Scan for the cell matching the given text and deliver its (X, Y) coordinate at center. 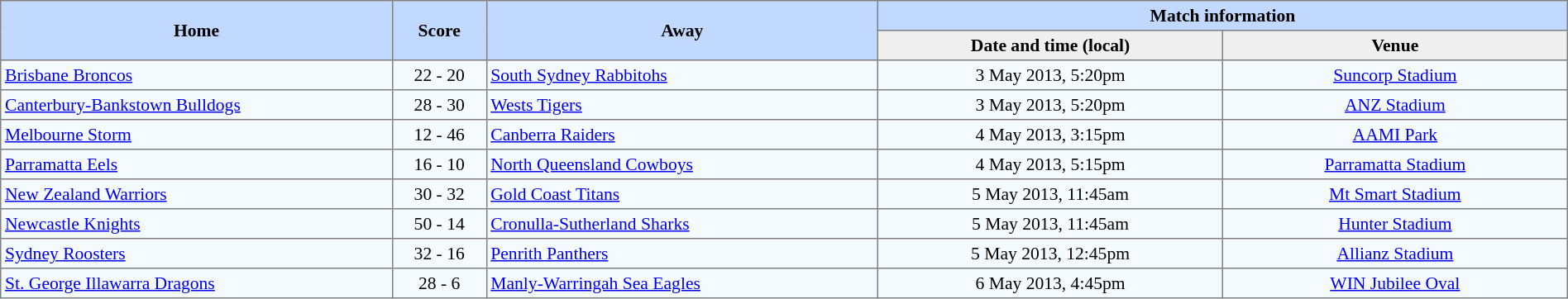
ANZ Stadium (1394, 105)
50 - 14 (439, 224)
St. George Illawarra Dragons (197, 283)
Newcastle Knights (197, 224)
28 - 30 (439, 105)
32 - 16 (439, 254)
4 May 2013, 3:15pm (1050, 135)
Sydney Roosters (197, 254)
Canberra Raiders (682, 135)
Melbourne Storm (197, 135)
4 May 2013, 5:15pm (1050, 164)
AAMI Park (1394, 135)
Score (439, 31)
6 May 2013, 4:45pm (1050, 283)
Date and time (local) (1050, 45)
Wests Tigers (682, 105)
Suncorp Stadium (1394, 75)
12 - 46 (439, 135)
Penrith Panthers (682, 254)
Gold Coast Titans (682, 194)
Allianz Stadium (1394, 254)
16 - 10 (439, 164)
Match information (1223, 16)
South Sydney Rabbitohs (682, 75)
Mt Smart Stadium (1394, 194)
Parramatta Stadium (1394, 164)
Cronulla-Sutherland Sharks (682, 224)
Manly-Warringah Sea Eagles (682, 283)
New Zealand Warriors (197, 194)
Venue (1394, 45)
5 May 2013, 12:45pm (1050, 254)
Parramatta Eels (197, 164)
Away (682, 31)
30 - 32 (439, 194)
Home (197, 31)
Hunter Stadium (1394, 224)
22 - 20 (439, 75)
Brisbane Broncos (197, 75)
Canterbury-Bankstown Bulldogs (197, 105)
North Queensland Cowboys (682, 164)
28 - 6 (439, 283)
WIN Jubilee Oval (1394, 283)
